Search for the cell housing the specified text and yield its (X, Y) center coordinate. 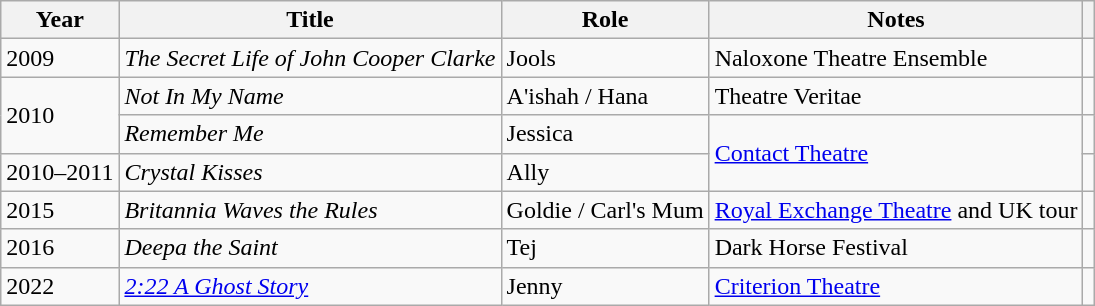
Criterion Theatre (896, 286)
Theatre Veritae (896, 96)
Not In My Name (310, 96)
2016 (60, 248)
The Secret Life of John Cooper Clarke (310, 58)
2009 (60, 58)
Notes (896, 20)
Britannia Waves the Rules (310, 210)
Ally (605, 172)
Jessica (605, 134)
Title (310, 20)
2:22 A Ghost Story (310, 286)
Goldie / Carl's Mum (605, 210)
Remember Me (310, 134)
Tej (605, 248)
Year (60, 20)
Jools (605, 58)
Jenny (605, 286)
Role (605, 20)
Contact Theatre (896, 153)
2010–2011 (60, 172)
A'ishah / Hana (605, 96)
2015 (60, 210)
Crystal Kisses (310, 172)
Deepa the Saint (310, 248)
Dark Horse Festival (896, 248)
2010 (60, 115)
2022 (60, 286)
Royal Exchange Theatre and UK tour (896, 210)
Naloxone Theatre Ensemble (896, 58)
